From the cell containing the given text, extract its center point as [X, Y] coordinate. 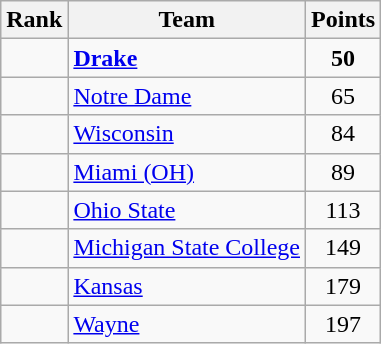
84 [344, 134]
179 [344, 286]
149 [344, 248]
Wayne [187, 324]
Miami (OH) [187, 172]
197 [344, 324]
113 [344, 210]
Drake [187, 58]
Points [344, 20]
Rank [34, 20]
Wisconsin [187, 134]
Michigan State College [187, 248]
89 [344, 172]
Notre Dame [187, 96]
Kansas [187, 286]
Ohio State [187, 210]
50 [344, 58]
Team [187, 20]
65 [344, 96]
